For the text-containing cell, return its midpoint in [x, y] coordinate format. 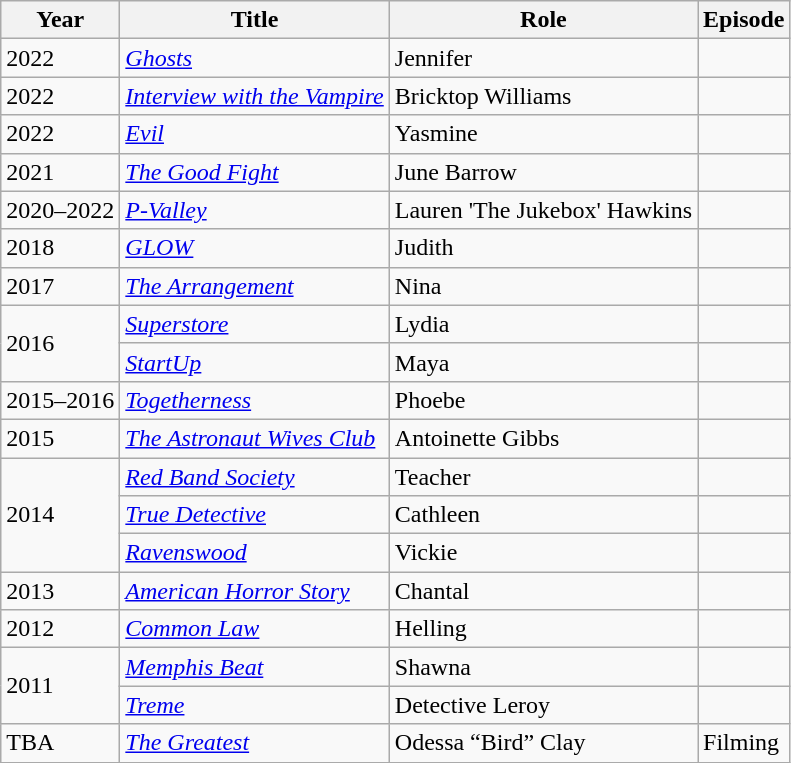
The Good Fight [254, 172]
Chantal [543, 591]
Cathleen [543, 515]
Lauren 'The Jukebox' Hawkins [543, 210]
Year [60, 20]
The Astronaut Wives Club [254, 438]
Treme [254, 705]
Episode [744, 20]
True Detective [254, 515]
TBA [60, 743]
2015–2016 [60, 400]
Shawna [543, 667]
Lydia [543, 324]
American Horror Story [254, 591]
Jennifer [543, 58]
Nina [543, 286]
2014 [60, 515]
The Greatest [254, 743]
Togetherness [254, 400]
Vickie [543, 553]
Role [543, 20]
P-Valley [254, 210]
2013 [60, 591]
2021 [60, 172]
Phoebe [543, 400]
Title [254, 20]
2016 [60, 343]
2017 [60, 286]
Filming [744, 743]
Helling [543, 629]
Red Band Society [254, 477]
Yasmine [543, 134]
GLOW [254, 248]
Ghosts [254, 58]
2015 [60, 438]
StartUp [254, 362]
Maya [543, 362]
Evil [254, 134]
Bricktop Williams [543, 96]
2012 [60, 629]
2018 [60, 248]
June Barrow [543, 172]
Antoinette Gibbs [543, 438]
Ravenswood [254, 553]
Common Law [254, 629]
2011 [60, 686]
Odessa “Bird” Clay [543, 743]
Detective Leroy [543, 705]
Interview with the Vampire [254, 96]
Judith [543, 248]
Superstore [254, 324]
2020–2022 [60, 210]
Teacher [543, 477]
Memphis Beat [254, 667]
The Arrangement [254, 286]
